Detect which cell encompasses the target text, then output its (X, Y) center coordinate. 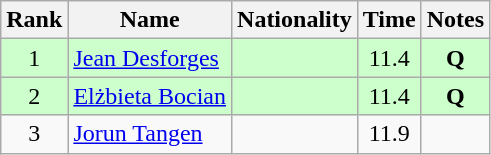
Jorun Tangen (150, 134)
11.9 (389, 134)
Elżbieta Bocian (150, 96)
Rank (34, 20)
Time (389, 20)
2 (34, 96)
Nationality (295, 20)
Jean Desforges (150, 58)
Name (150, 20)
Notes (455, 20)
1 (34, 58)
3 (34, 134)
